Output the (X, Y) coordinate of the center of the cell containing the given text.  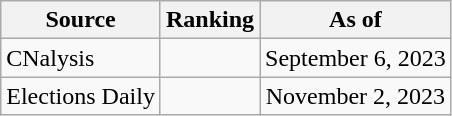
Elections Daily (81, 96)
CNalysis (81, 58)
November 2, 2023 (356, 96)
September 6, 2023 (356, 58)
As of (356, 20)
Source (81, 20)
Ranking (210, 20)
